Return the [X, Y] coordinate for the center point of the cell that contains the specified text.  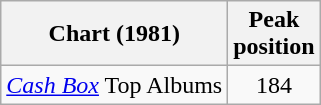
Cash Box Top Albums [114, 85]
Chart (1981) [114, 34]
184 [274, 85]
Peakposition [274, 34]
